Return the [x, y] coordinate for the center point of the cell that contains the specified text.  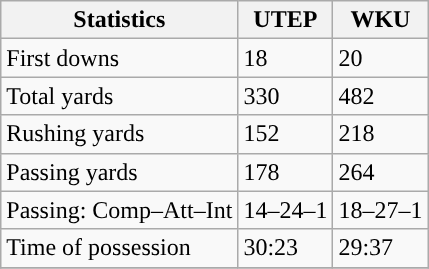
482 [380, 96]
Total yards [120, 96]
330 [286, 96]
20 [380, 58]
18–27–1 [380, 210]
Time of possession [120, 248]
218 [380, 134]
29:37 [380, 248]
Statistics [120, 20]
264 [380, 172]
178 [286, 172]
UTEP [286, 20]
WKU [380, 20]
First downs [120, 58]
Rushing yards [120, 134]
18 [286, 58]
152 [286, 134]
Passing yards [120, 172]
Passing: Comp–Att–Int [120, 210]
14–24–1 [286, 210]
30:23 [286, 248]
